Return (x, y) of the center of cell containing provided text 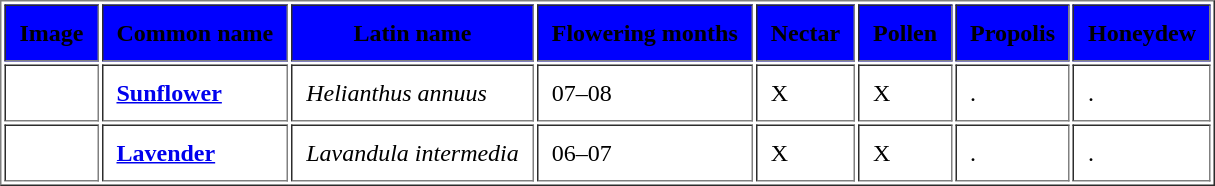
Honeydew (1142, 32)
Nectar (806, 32)
Lavender (194, 152)
Flowering months (645, 32)
Propolis (1012, 32)
Sunflower (194, 92)
Lavandula intermedia (412, 152)
Helianthus annuus (412, 92)
Common name (194, 32)
Image (51, 32)
Latin name (412, 32)
07–08 (645, 92)
Pollen (905, 32)
06–07 (645, 152)
